From the cell containing the given text, extract its center point as [x, y] coordinate. 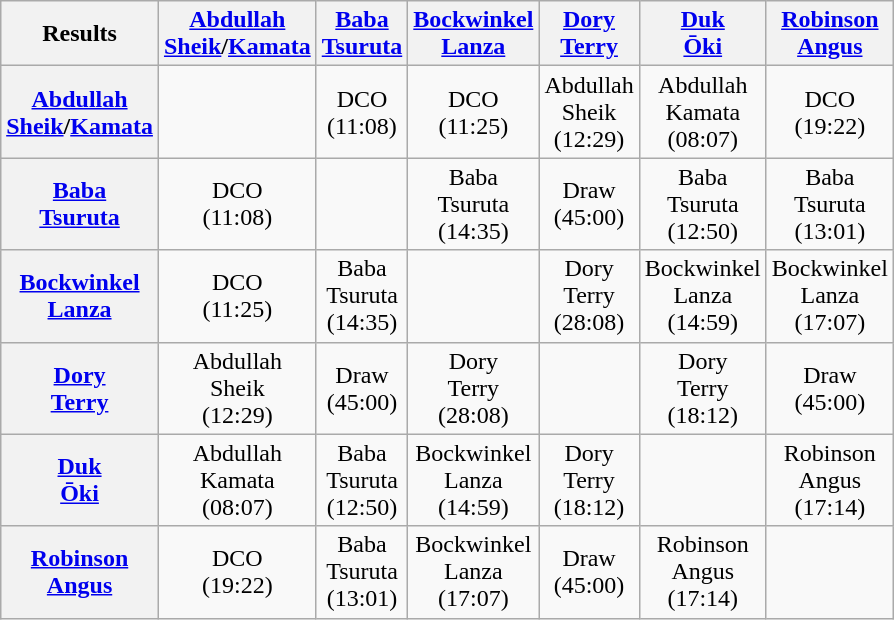
Results [80, 34]
